Extract the (X, Y) coordinate from the center of the cell holding the provided text.  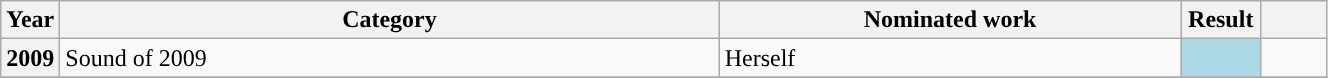
Result (1221, 20)
Year (30, 20)
2009 (30, 58)
Nominated work (950, 20)
Sound of 2009 (390, 58)
Herself (950, 58)
Category (390, 20)
